Scan for the cell matching the given text and deliver its [X, Y] coordinate at center. 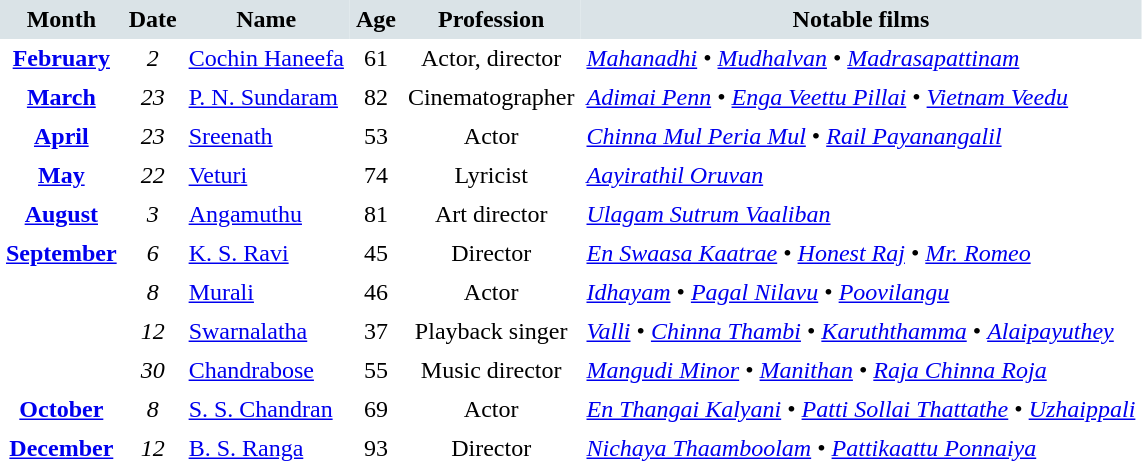
Lyricist [492, 176]
P. N. Sundaram [266, 98]
Ulagam Sutrum Vaaliban [860, 214]
En Thangai Kalyani • Patti Sollai Thattathe • Uzhaippali [860, 410]
Chandrabose [266, 370]
Music director [492, 370]
October [62, 410]
May [62, 176]
12 [153, 332]
74 [376, 176]
Director [492, 254]
Month [62, 20]
6 [153, 254]
Actor, director [492, 58]
September [62, 312]
Playback singer [492, 332]
69 [376, 410]
En Swaasa Kaatrae • Honest Raj • Mr. Romeo [860, 254]
81 [376, 214]
Date [153, 20]
Sreenath [266, 136]
61 [376, 58]
K. S. Ravi [266, 254]
Cochin Haneefa [266, 58]
2 [153, 58]
Chinna Mul Peria Mul • Rail Payanangalil [860, 136]
Veturi [266, 176]
Aayirathil Oruvan [860, 176]
Adimai Penn • Enga Veettu Pillai • Vietnam Veedu [860, 98]
46 [376, 292]
3 [153, 214]
Notable films [860, 20]
Murali [266, 292]
30 [153, 370]
45 [376, 254]
Cinematographer [492, 98]
Valli • Chinna Thambi • Karuththamma • Alaipayuthey [860, 332]
Mahanadhi • Mudhalvan • Madrasapattinam [860, 58]
Idhayam • Pagal Nilavu • Poovilangu [860, 292]
Swarnalatha [266, 332]
Angamuthu [266, 214]
55 [376, 370]
S. S. Chandran [266, 410]
April [62, 136]
82 [376, 98]
Art director [492, 214]
Age [376, 20]
February [62, 58]
53 [376, 136]
Mangudi Minor • Manithan • Raja Chinna Roja [860, 370]
22 [153, 176]
August [62, 214]
March [62, 98]
Profession [492, 20]
37 [376, 332]
Name [266, 20]
